Pinpoint the cell where the given text exists, returning its (x, y) midpoint coordinate. 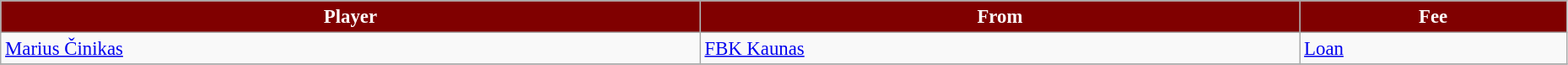
Loan (1434, 49)
Marius Činikas (351, 49)
Player (351, 17)
From (1000, 17)
FBK Kaunas (1000, 49)
Fee (1434, 17)
